From the cell containing the given text, extract its center point as (x, y) coordinate. 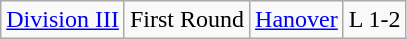
Hanover (297, 20)
Division III (63, 20)
L 1-2 (374, 20)
First Round (186, 20)
